Determine the (X, Y) coordinate at the center of the cell enclosing the given text.  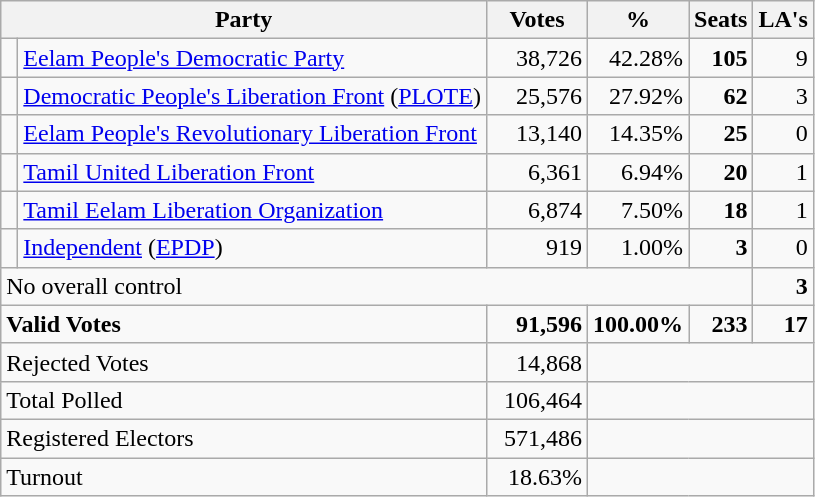
13,140 (536, 134)
Democratic People's Liberation Front (PLOTE) (252, 96)
Registered Electors (244, 438)
Eelam People's Revolutionary Liberation Front (252, 134)
42.28% (638, 58)
105 (721, 58)
919 (536, 248)
17 (783, 324)
14.35% (638, 134)
1.00% (638, 248)
20 (721, 172)
106,464 (536, 400)
18.63% (536, 477)
Independent (EPDP) (252, 248)
Votes (536, 20)
100.00% (638, 324)
25,576 (536, 96)
Party (244, 20)
Seats (721, 20)
Valid Votes (244, 324)
6,361 (536, 172)
14,868 (536, 362)
6,874 (536, 210)
571,486 (536, 438)
91,596 (536, 324)
Eelam People's Democratic Party (252, 58)
25 (721, 134)
Tamil Eelam Liberation Organization (252, 210)
38,726 (536, 58)
18 (721, 210)
Tamil United Liberation Front (252, 172)
No overall control (377, 286)
7.50% (638, 210)
233 (721, 324)
6.94% (638, 172)
62 (721, 96)
Total Polled (244, 400)
LA's (783, 20)
Turnout (244, 477)
Rejected Votes (244, 362)
9 (783, 58)
% (638, 20)
27.92% (638, 96)
